For the text-containing cell, return its midpoint in [X, Y] coordinate format. 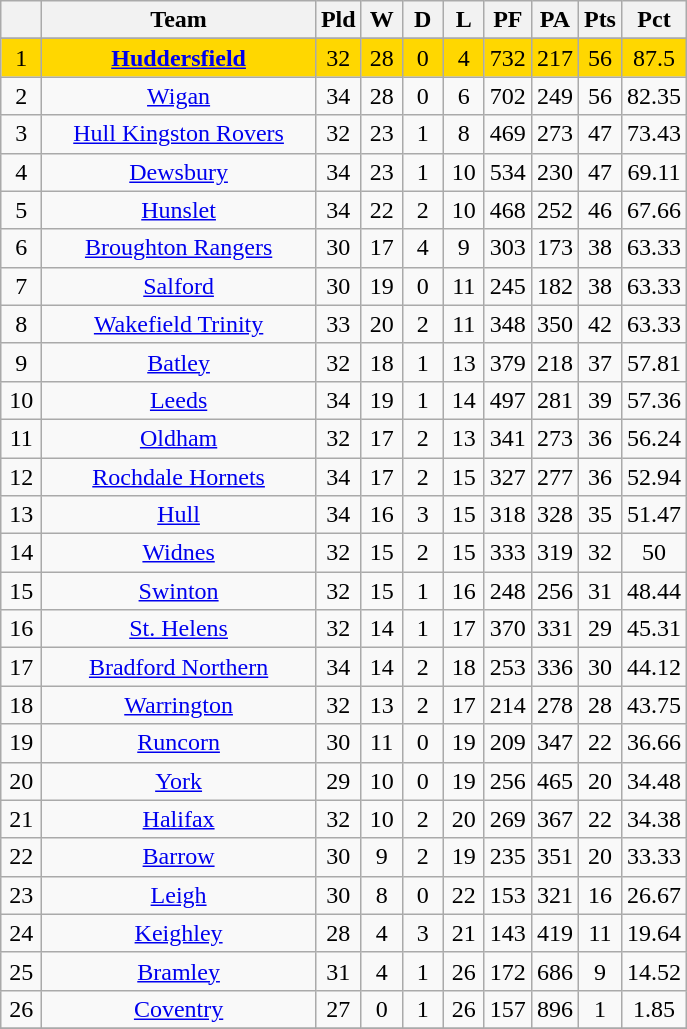
Coventry [179, 1009]
25 [22, 971]
Huddersfield [179, 58]
217 [554, 58]
Leeds [179, 400]
Leigh [179, 895]
269 [508, 819]
Team [179, 20]
732 [508, 58]
7 [22, 286]
Pts [600, 20]
Swinton [179, 591]
Halifax [179, 819]
Salford [179, 286]
Pct [654, 20]
209 [508, 743]
34.38 [654, 819]
235 [508, 857]
245 [508, 286]
348 [508, 324]
465 [554, 781]
Runcorn [179, 743]
468 [508, 210]
281 [554, 400]
686 [554, 971]
27 [338, 1009]
218 [554, 362]
36.66 [654, 743]
50 [654, 553]
56.24 [654, 438]
896 [554, 1009]
82.35 [654, 96]
PA [554, 20]
319 [554, 553]
Bradford Northern [179, 667]
497 [508, 400]
Hull Kingston Rovers [179, 134]
42 [600, 324]
350 [554, 324]
Hunslet [179, 210]
Broughton Rangers [179, 248]
249 [554, 96]
248 [508, 591]
Keighley [179, 933]
173 [554, 248]
336 [554, 667]
Wigan [179, 96]
277 [554, 477]
Pld [338, 20]
33 [338, 324]
51.47 [654, 515]
33.33 [654, 857]
253 [508, 667]
333 [508, 553]
331 [554, 629]
Widnes [179, 553]
Dewsbury [179, 172]
PF [508, 20]
303 [508, 248]
Hull [179, 515]
39 [600, 400]
Rochdale Hornets [179, 477]
D [422, 20]
67.66 [654, 210]
44.12 [654, 667]
341 [508, 438]
43.75 [654, 705]
534 [508, 172]
Barrow [179, 857]
1.85 [654, 1009]
35 [600, 515]
370 [508, 629]
Warrington [179, 705]
48.44 [654, 591]
327 [508, 477]
5 [22, 210]
34.48 [654, 781]
153 [508, 895]
12 [22, 477]
52.94 [654, 477]
26.67 [654, 895]
367 [554, 819]
24 [22, 933]
St. Helens [179, 629]
172 [508, 971]
328 [554, 515]
Oldham [179, 438]
702 [508, 96]
14.52 [654, 971]
87.5 [654, 58]
37 [600, 362]
278 [554, 705]
351 [554, 857]
318 [508, 515]
69.11 [654, 172]
182 [554, 286]
57.81 [654, 362]
73.43 [654, 134]
469 [508, 134]
214 [508, 705]
57.36 [654, 400]
230 [554, 172]
252 [554, 210]
143 [508, 933]
Batley [179, 362]
379 [508, 362]
419 [554, 933]
45.31 [654, 629]
347 [554, 743]
321 [554, 895]
19.64 [654, 933]
L [464, 20]
Wakefield Trinity [179, 324]
157 [508, 1009]
Bramley [179, 971]
York [179, 781]
46 [600, 210]
W [382, 20]
